Determine the [x, y] coordinate at the center of the cell enclosing the given text.  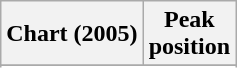
Chart (2005) [72, 34]
Peakposition [189, 34]
